Return (x, y) of the center of cell containing provided text 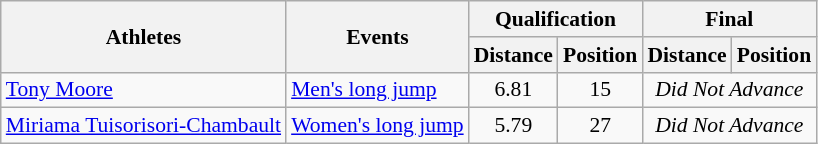
27 (600, 126)
5.79 (514, 126)
Athletes (144, 36)
Miriama Tuisorisori-Chambault (144, 126)
Final (729, 19)
Tony Moore (144, 90)
Men's long jump (378, 90)
6.81 (514, 90)
15 (600, 90)
Women's long jump (378, 126)
Qualification (556, 19)
Events (378, 36)
